Detect which cell encompasses the target text, then output its (x, y) center coordinate. 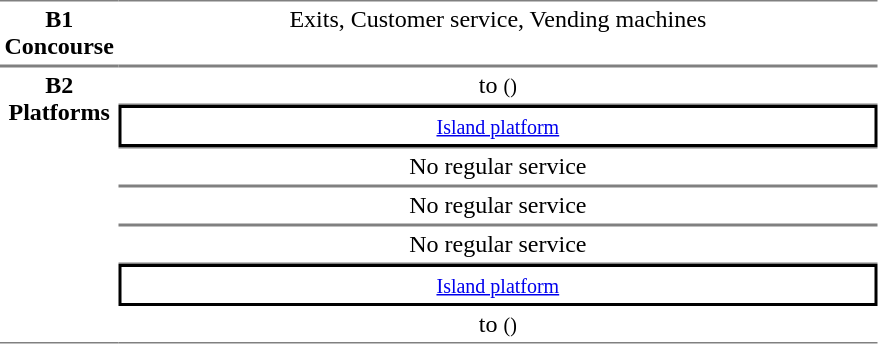
Exits, Customer service, Vending machines (498, 33)
B2Platforms (59, 205)
B1Concourse (59, 33)
